Pinpoint the cell where the given text exists, returning its (x, y) midpoint coordinate. 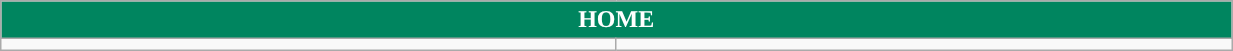
HOME (616, 20)
